From the cell containing the given text, extract its center point as (X, Y) coordinate. 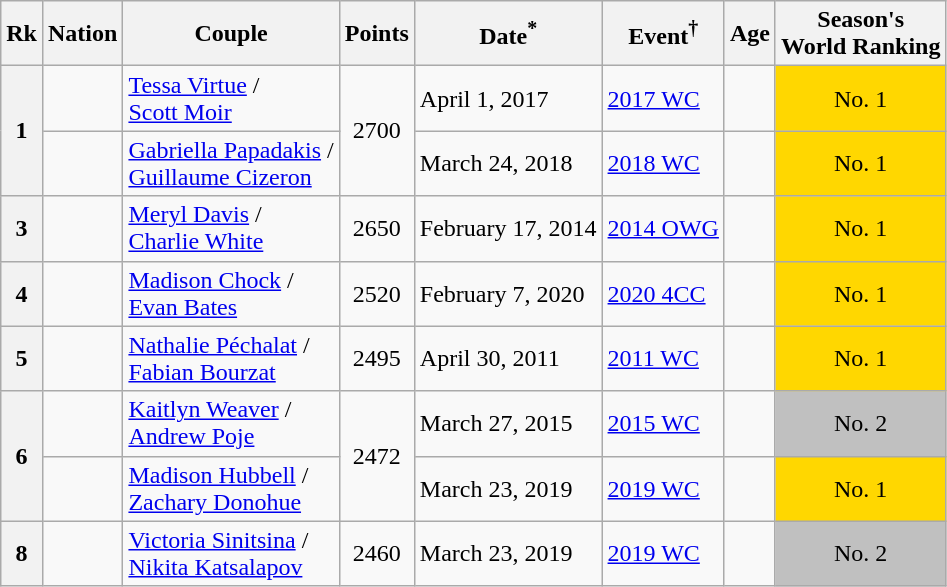
2017 WC (663, 98)
8 (22, 554)
March 24, 2018 (508, 164)
1 (22, 131)
Couple (231, 34)
April 30, 2011 (508, 358)
2495 (376, 358)
2472 (376, 456)
Gabriella Papadakis /Guillaume Cizeron (231, 164)
Season'sWorld Ranking (860, 34)
2650 (376, 228)
Tessa Virtue /Scott Moir (231, 98)
Madison Chock /Evan Bates (231, 294)
Kaitlyn Weaver /Andrew Poje (231, 424)
5 (22, 358)
Rk (22, 34)
Points (376, 34)
Nation (82, 34)
Event† (663, 34)
Date* (508, 34)
2020 4CC (663, 294)
2520 (376, 294)
Age (750, 34)
February 7, 2020 (508, 294)
6 (22, 456)
March 27, 2015 (508, 424)
2700 (376, 131)
Meryl Davis /Charlie White (231, 228)
2011 WC (663, 358)
3 (22, 228)
2018 WC (663, 164)
2015 WC (663, 424)
Madison Hubbell /Zachary Donohue (231, 488)
February 17, 2014 (508, 228)
2014 OWG (663, 228)
Nathalie Péchalat /Fabian Bourzat (231, 358)
April 1, 2017 (508, 98)
Victoria Sinitsina /Nikita Katsalapov (231, 554)
4 (22, 294)
2460 (376, 554)
